Scan for the cell matching the given text and deliver its [X, Y] coordinate at center. 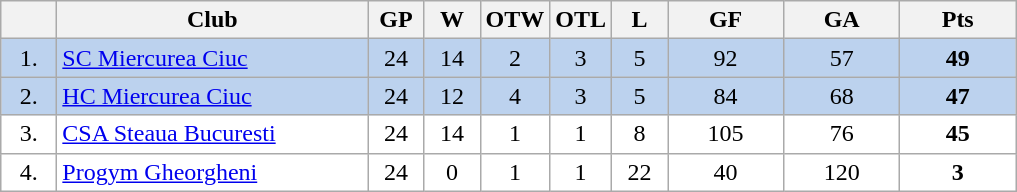
0 [452, 172]
OTW [515, 20]
2. [29, 96]
22 [640, 172]
47 [958, 96]
Pts [958, 20]
76 [842, 134]
4. [29, 172]
4 [515, 96]
45 [958, 134]
L [640, 20]
Club [212, 20]
2 [515, 58]
GA [842, 20]
12 [452, 96]
GF [726, 20]
OTL [581, 20]
8 [640, 134]
105 [726, 134]
57 [842, 58]
W [452, 20]
84 [726, 96]
3. [29, 134]
SC Miercurea Ciuc [212, 58]
GP [396, 20]
HC Miercurea Ciuc [212, 96]
92 [726, 58]
49 [958, 58]
120 [842, 172]
40 [726, 172]
68 [842, 96]
Progym Gheorgheni [212, 172]
CSA Steaua Bucuresti [212, 134]
1. [29, 58]
